Locate the cell with the specified text and output its (x, y) center coordinate. 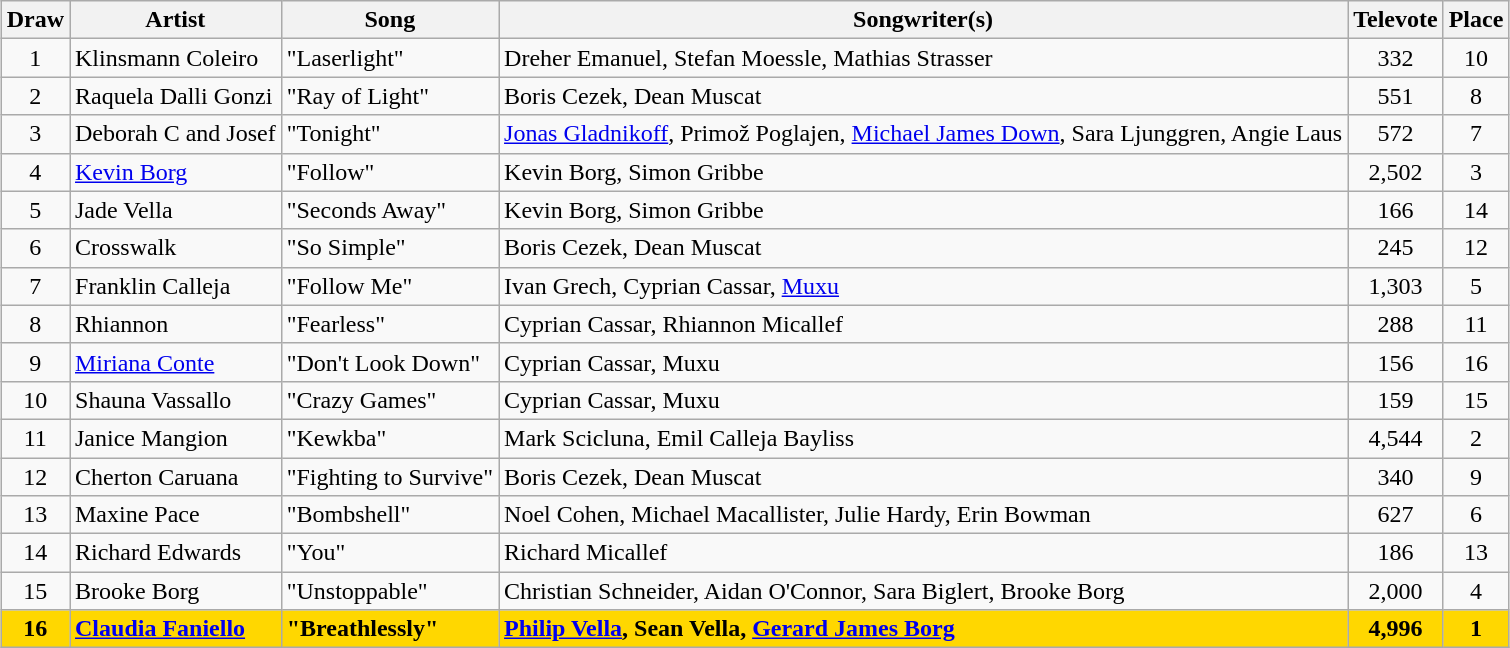
Miriana Conte (176, 362)
Richard Micallef (924, 553)
Richard Edwards (176, 553)
"Bombshell" (390, 515)
Claudia Faniello (176, 629)
Ivan Grech, Cyprian Cassar, Muxu (924, 286)
Jonas Gladnikoff, Primož Poglajen, Michael James Down, Sara Ljunggren, Angie Laus (924, 134)
159 (1396, 400)
"Unstoppable" (390, 591)
Jade Vella (176, 210)
Cyprian Cassar, Rhiannon Micallef (924, 324)
Janice Mangion (176, 438)
"Follow" (390, 172)
186 (1396, 553)
Brooke Borg (176, 591)
4,544 (1396, 438)
Raquela Dalli Gonzi (176, 96)
Artist (176, 20)
Televote (1396, 20)
166 (1396, 210)
Cherton Caruana (176, 477)
"Breathlessly" (390, 629)
"So Simple" (390, 248)
Deborah C and Josef (176, 134)
2,000 (1396, 591)
"Crazy Games" (390, 400)
Franklin Calleja (176, 286)
"Kewkba" (390, 438)
627 (1396, 515)
Christian Schneider, Aidan O'Connor, Sara Biglert, Brooke Borg (924, 591)
Crosswalk (176, 248)
Mark Scicluna, Emil Calleja Bayliss (924, 438)
Draw (35, 20)
"Fearless" (390, 324)
Philip Vella, Sean Vella, Gerard James Borg (924, 629)
"Follow Me" (390, 286)
4,996 (1396, 629)
"Seconds Away" (390, 210)
"Laserlight" (390, 58)
340 (1396, 477)
Noel Cohen, Michael Macallister, Julie Hardy, Erin Bowman (924, 515)
551 (1396, 96)
245 (1396, 248)
Maxine Pace (176, 515)
Place (1476, 20)
Shauna Vassallo (176, 400)
"You" (390, 553)
"Ray of Light" (390, 96)
2,502 (1396, 172)
"Don't Look Down" (390, 362)
Rhiannon (176, 324)
288 (1396, 324)
Dreher Emanuel, Stefan Moessle, Mathias Strasser (924, 58)
"Fighting to Survive" (390, 477)
Klinsmann Coleiro (176, 58)
572 (1396, 134)
1,303 (1396, 286)
Songwriter(s) (924, 20)
"Tonight" (390, 134)
156 (1396, 362)
332 (1396, 58)
Kevin Borg (176, 172)
Song (390, 20)
